Scan for the cell matching the given text and deliver its (x, y) coordinate at center. 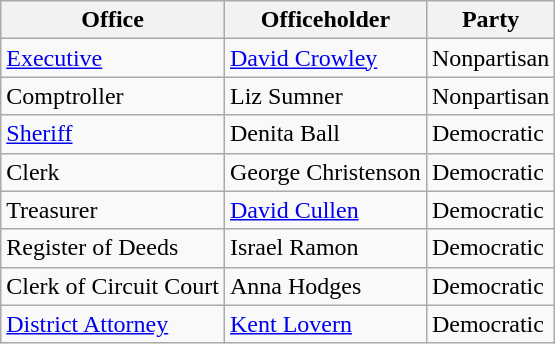
Office (113, 20)
Liz Sumner (325, 96)
David Crowley (325, 58)
Anna Hodges (325, 286)
Officeholder (325, 20)
Party (490, 20)
Denita Ball (325, 134)
Register of Deeds (113, 248)
Clerk (113, 172)
Kent Lovern (325, 324)
David Cullen (325, 210)
George Christenson (325, 172)
Israel Ramon (325, 248)
Executive (113, 58)
Clerk of Circuit Court (113, 286)
District Attorney (113, 324)
Treasurer (113, 210)
Comptroller (113, 96)
Sheriff (113, 134)
